Output the [X, Y] coordinate of the center of the cell containing the given text.  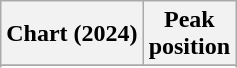
Peakposition [189, 34]
Chart (2024) [72, 34]
